For the text-containing cell, return its midpoint in [x, y] coordinate format. 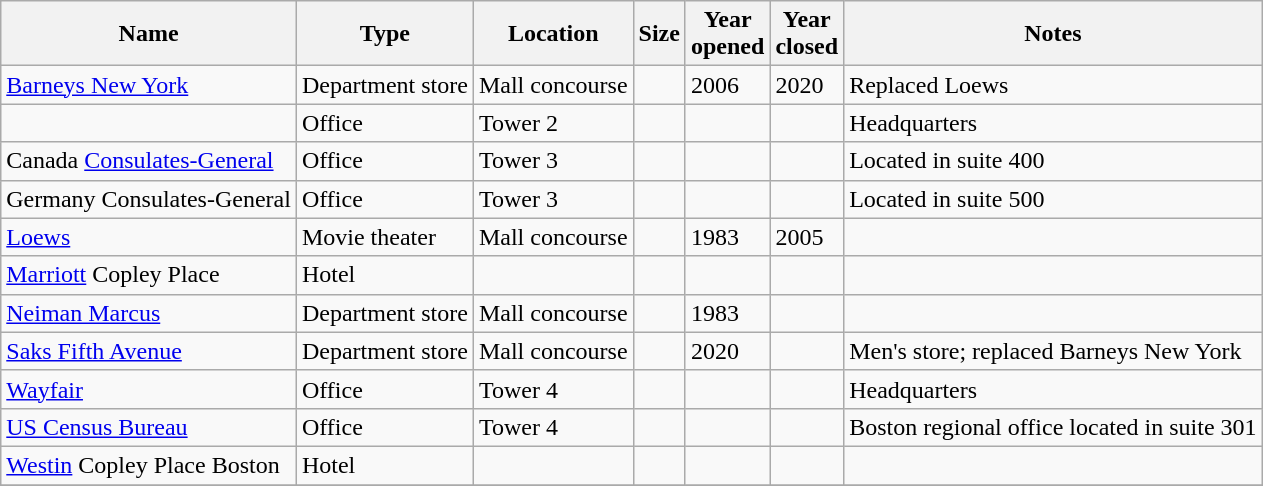
Men's store; replaced Barneys New York [1054, 351]
Wayfair [149, 389]
Yearclosed [807, 34]
Located in suite 400 [1054, 161]
Movie theater [384, 237]
Canada Consulates-General [149, 161]
Size [659, 34]
Neiman Marcus [149, 313]
US Census Bureau [149, 427]
2005 [807, 237]
Name [149, 34]
Loews [149, 237]
Replaced Loews [1054, 85]
Location [553, 34]
Notes [1054, 34]
Marriott Copley Place [149, 275]
Germany Consulates-General [149, 199]
2006 [727, 85]
Yearopened [727, 34]
Type [384, 34]
Saks Fifth Avenue [149, 351]
Boston regional office located in suite 301 [1054, 427]
Tower 2 [553, 123]
Westin Copley Place Boston [149, 465]
Located in suite 500 [1054, 199]
Barneys New York [149, 85]
